From the cell containing the given text, extract its center point as [x, y] coordinate. 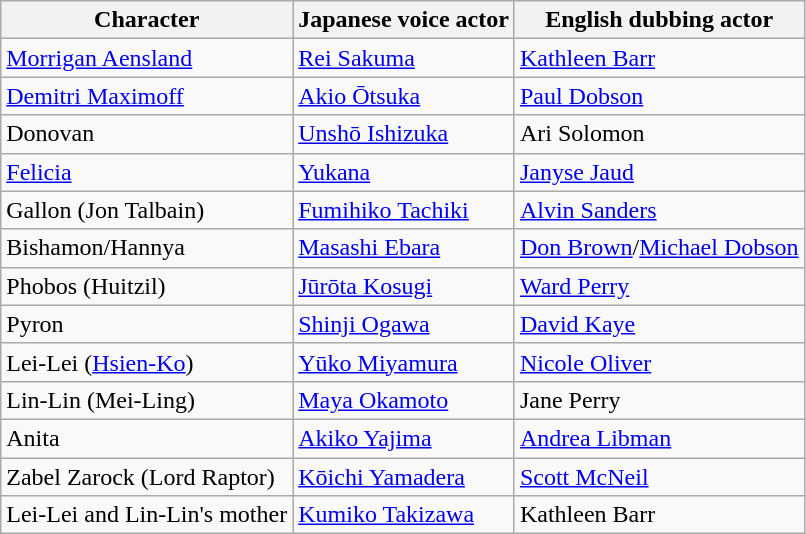
Rei Sakuma [404, 58]
Kumiko Takizawa [404, 515]
Scott McNeil [659, 477]
Nicole Oliver [659, 362]
David Kaye [659, 324]
Lei-Lei (Hsien-Ko) [147, 362]
Bishamon/Hannya [147, 248]
Janyse Jaud [659, 172]
Zabel Zarock (Lord Raptor) [147, 477]
Donovan [147, 134]
Jūrōta Kosugi [404, 286]
Andrea Libman [659, 438]
Yukana [404, 172]
Masashi Ebara [404, 248]
Morrigan Aensland [147, 58]
Paul Dobson [659, 96]
Ward Perry [659, 286]
Felicia [147, 172]
Kōichi Yamadera [404, 477]
Pyron [147, 324]
Ari Solomon [659, 134]
Fumihiko Tachiki [404, 210]
Akio Ōtsuka [404, 96]
Unshō Ishizuka [404, 134]
English dubbing actor [659, 20]
Yūko Miyamura [404, 362]
Character [147, 20]
Lin-Lin (Mei-Ling) [147, 400]
Akiko Yajima [404, 438]
Maya Okamoto [404, 400]
Japanese voice actor [404, 20]
Phobos (Huitzil) [147, 286]
Demitri Maximoff [147, 96]
Anita [147, 438]
Gallon (Jon Talbain) [147, 210]
Alvin Sanders [659, 210]
Lei-Lei and Lin-Lin's mother [147, 515]
Shinji Ogawa [404, 324]
Don Brown/Michael Dobson [659, 248]
Jane Perry [659, 400]
